Return the [X, Y] coordinate for the center point of the cell that contains the specified text.  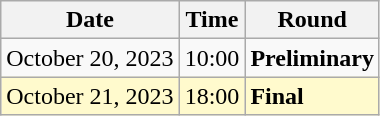
Date [90, 20]
Preliminary [312, 58]
October 21, 2023 [90, 96]
Final [312, 96]
Round [312, 20]
18:00 [212, 96]
Time [212, 20]
10:00 [212, 58]
October 20, 2023 [90, 58]
